Extract the [X, Y] coordinate from the center of the cell holding the provided text.  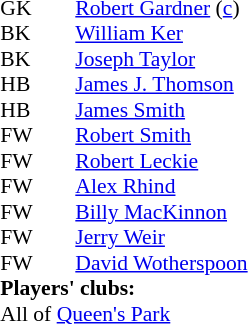
James Smith [161, 110]
Jerry Weir [161, 237]
David Wotherspoon [161, 263]
Joseph Taylor [161, 59]
Robert Leckie [161, 161]
Billy MacKinnon [161, 212]
William Ker [161, 33]
Players' clubs: [124, 289]
Alex Rhind [161, 187]
Robert Smith [161, 135]
James J. Thomson [161, 85]
